Determine the (X, Y) coordinate at the center of the cell enclosing the given text.  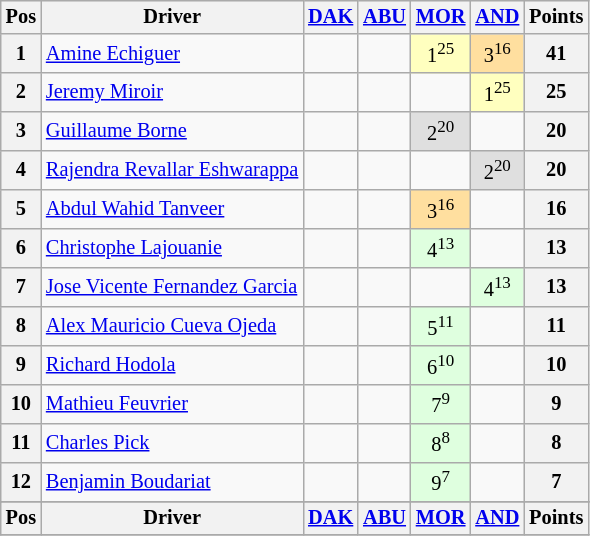
79 (441, 404)
Charles Pick (172, 442)
Alex Mauricio Cueva Ojeda (172, 326)
4 (21, 170)
88 (441, 442)
Benjamin Boudariat (172, 482)
5 (21, 210)
12 (21, 482)
25 (556, 92)
6 (21, 248)
Christophe Lajouanie (172, 248)
Guillaume Borne (172, 132)
511 (441, 326)
Abdul Wahid Tanveer (172, 210)
Rajendra Revallar Eshwarappa (172, 170)
97 (441, 482)
Richard Hodola (172, 364)
610 (441, 364)
Mathieu Feuvrier (172, 404)
16 (556, 210)
Jeremy Miroir (172, 92)
Amine Echiguer (172, 54)
2 (21, 92)
Jose Vicente Fernandez Garcia (172, 288)
1 (21, 54)
41 (556, 54)
3 (21, 132)
